Return the [x, y] coordinate for the center point of the cell that contains the specified text.  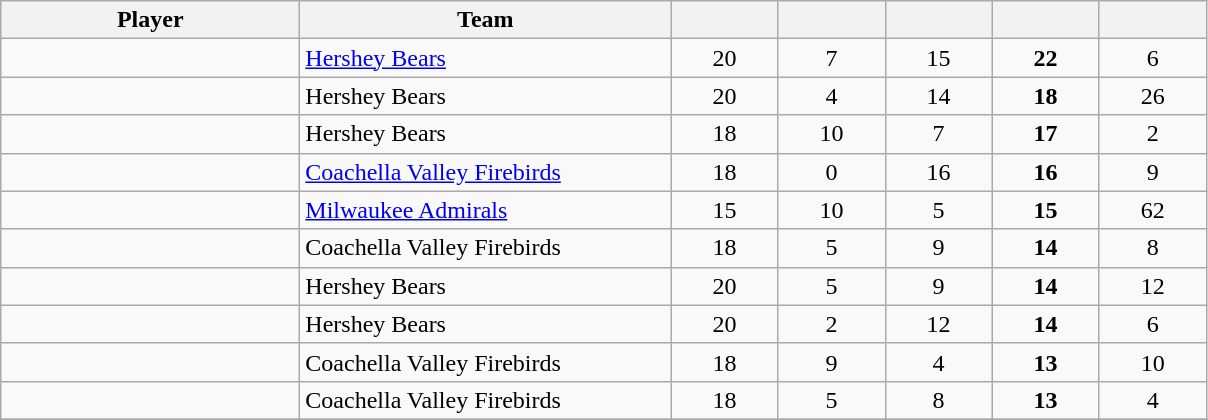
Milwaukee Admirals [486, 210]
Team [486, 20]
Player [150, 20]
0 [832, 172]
22 [1046, 58]
17 [1046, 134]
26 [1152, 96]
62 [1152, 210]
